Search for the cell housing the specified text and yield its (X, Y) center coordinate. 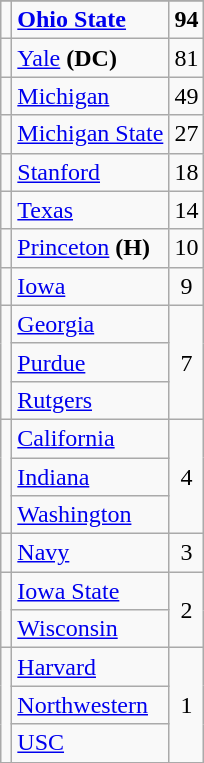
Iowa State (90, 591)
94 (186, 20)
27 (186, 134)
Purdue (90, 362)
Navy (90, 553)
USC (90, 743)
14 (186, 210)
Wisconsin (90, 629)
81 (186, 58)
California (90, 438)
Georgia (90, 324)
Michigan (90, 96)
9 (186, 286)
18 (186, 172)
Harvard (90, 667)
Texas (90, 210)
Indiana (90, 477)
4 (186, 476)
10 (186, 248)
1 (186, 705)
3 (186, 553)
Michigan State (90, 134)
Stanford (90, 172)
Iowa (90, 286)
Ohio State (90, 20)
Yale (DC) (90, 58)
Rutgers (90, 400)
Washington (90, 515)
Princeton (H) (90, 248)
2 (186, 610)
Northwestern (90, 705)
7 (186, 362)
49 (186, 96)
